Find where the given text appears and provide that cell's center as (x, y) coordinate. 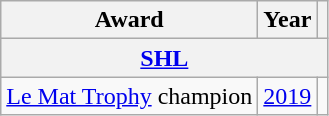
SHL (164, 58)
Le Mat Trophy champion (130, 96)
Award (130, 20)
2019 (288, 96)
Year (288, 20)
